Scan for the cell matching the given text and deliver its (x, y) coordinate at center. 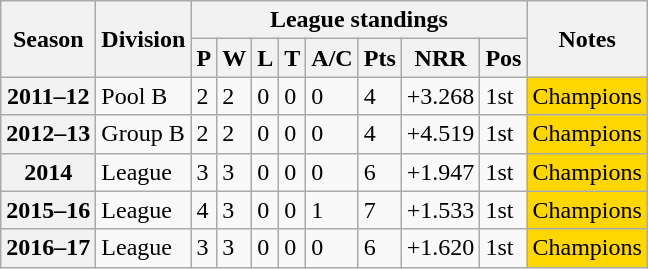
League standings (359, 20)
7 (380, 210)
Season (48, 39)
+4.519 (440, 134)
NRR (440, 58)
+3.268 (440, 96)
+1.620 (440, 248)
2016–17 (48, 248)
1 (332, 210)
Notes (587, 39)
P (204, 58)
L (266, 58)
Pool B (144, 96)
2014 (48, 172)
Pts (380, 58)
+1.533 (440, 210)
Group B (144, 134)
A/C (332, 58)
2011–12 (48, 96)
+1.947 (440, 172)
T (292, 58)
W (234, 58)
Division (144, 39)
Pos (504, 58)
2012–13 (48, 134)
2015–16 (48, 210)
